Output the [X, Y] coordinate of the center of the cell containing the given text.  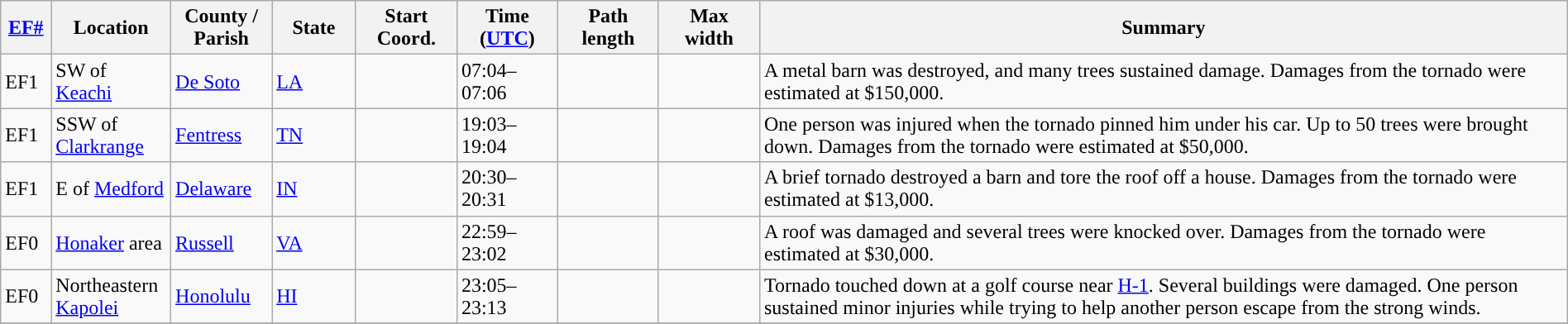
LA [314, 81]
VA [314, 243]
22:59–23:02 [507, 243]
A brief tornado destroyed a barn and tore the roof off a house. Damages from the tornado were estimated at $13,000. [1163, 188]
Fentress [222, 136]
IN [314, 188]
Path length [608, 28]
Honolulu [222, 296]
23:05–23:13 [507, 296]
State [314, 28]
SW of Keachi [111, 81]
Time (UTC) [507, 28]
20:30–20:31 [507, 188]
EF# [26, 28]
Location [111, 28]
SSW of Clarkrange [111, 136]
Start Coord. [406, 28]
07:04–07:06 [507, 81]
HI [314, 296]
Russell [222, 243]
Summary [1163, 28]
TN [314, 136]
Max width [709, 28]
County / Parish [222, 28]
A roof was damaged and several trees were knocked over. Damages from the tornado were estimated at $30,000. [1163, 243]
19:03–19:04 [507, 136]
A metal barn was destroyed, and many trees sustained damage. Damages from the tornado were estimated at $150,000. [1163, 81]
De Soto [222, 81]
E of Medford [111, 188]
Honaker area [111, 243]
Northeastern Kapolei [111, 296]
Delaware [222, 188]
